Scan for the cell matching the given text and deliver its (X, Y) coordinate at center. 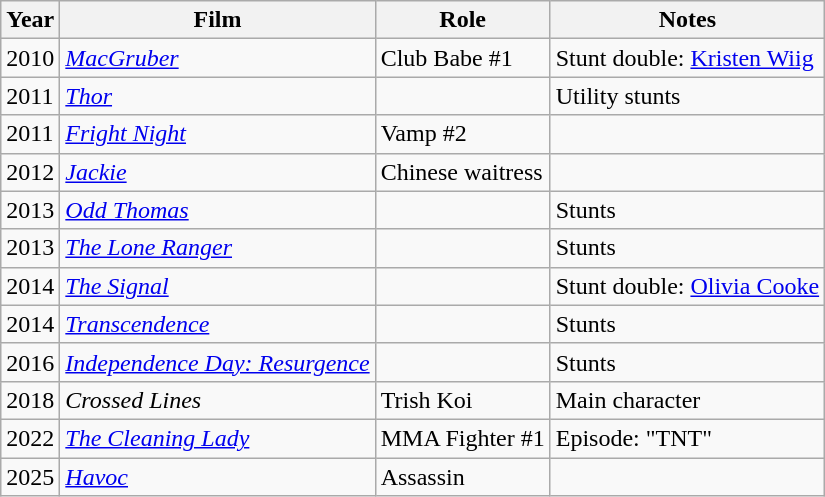
2016 (30, 362)
Film (218, 20)
Year (30, 20)
Stunt double: Olivia Cooke (687, 286)
Stunt double: Kristen Wiig (687, 58)
Assassin (462, 477)
Club Babe #1 (462, 58)
Episode: "TNT" (687, 438)
Utility stunts (687, 96)
2018 (30, 400)
Jackie (218, 172)
MMA Fighter #1 (462, 438)
The Signal (218, 286)
Thor (218, 96)
Notes (687, 20)
The Cleaning Lady (218, 438)
Crossed Lines (218, 400)
Transcendence (218, 324)
Fright Night (218, 134)
Havoc (218, 477)
Odd Thomas (218, 210)
Chinese waitress (462, 172)
Vamp #2 (462, 134)
2010 (30, 58)
Independence Day: Resurgence (218, 362)
Main character (687, 400)
Role (462, 20)
MacGruber (218, 58)
The Lone Ranger (218, 248)
2025 (30, 477)
2022 (30, 438)
Trish Koi (462, 400)
2012 (30, 172)
